Determine the (x, y) coordinate at the center of the cell enclosing the given text.  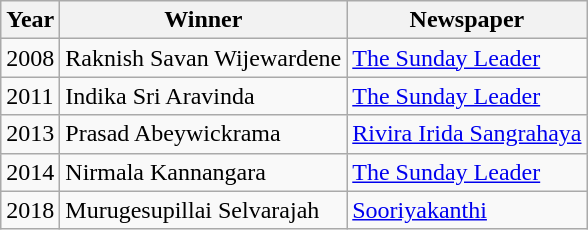
Rivira Irida Sangrahaya (467, 134)
2008 (30, 58)
Winner (204, 20)
2013 (30, 134)
Raknish Savan Wijewardene (204, 58)
Year (30, 20)
Indika Sri Aravinda (204, 96)
Murugesupillai Selvarajah (204, 210)
Nirmala Kannangara (204, 172)
Newspaper (467, 20)
2014 (30, 172)
2018 (30, 210)
Sooriyakanthi (467, 210)
2011 (30, 96)
Prasad Abeywickrama (204, 134)
